Scan for the cell matching the given text and deliver its [x, y] coordinate at center. 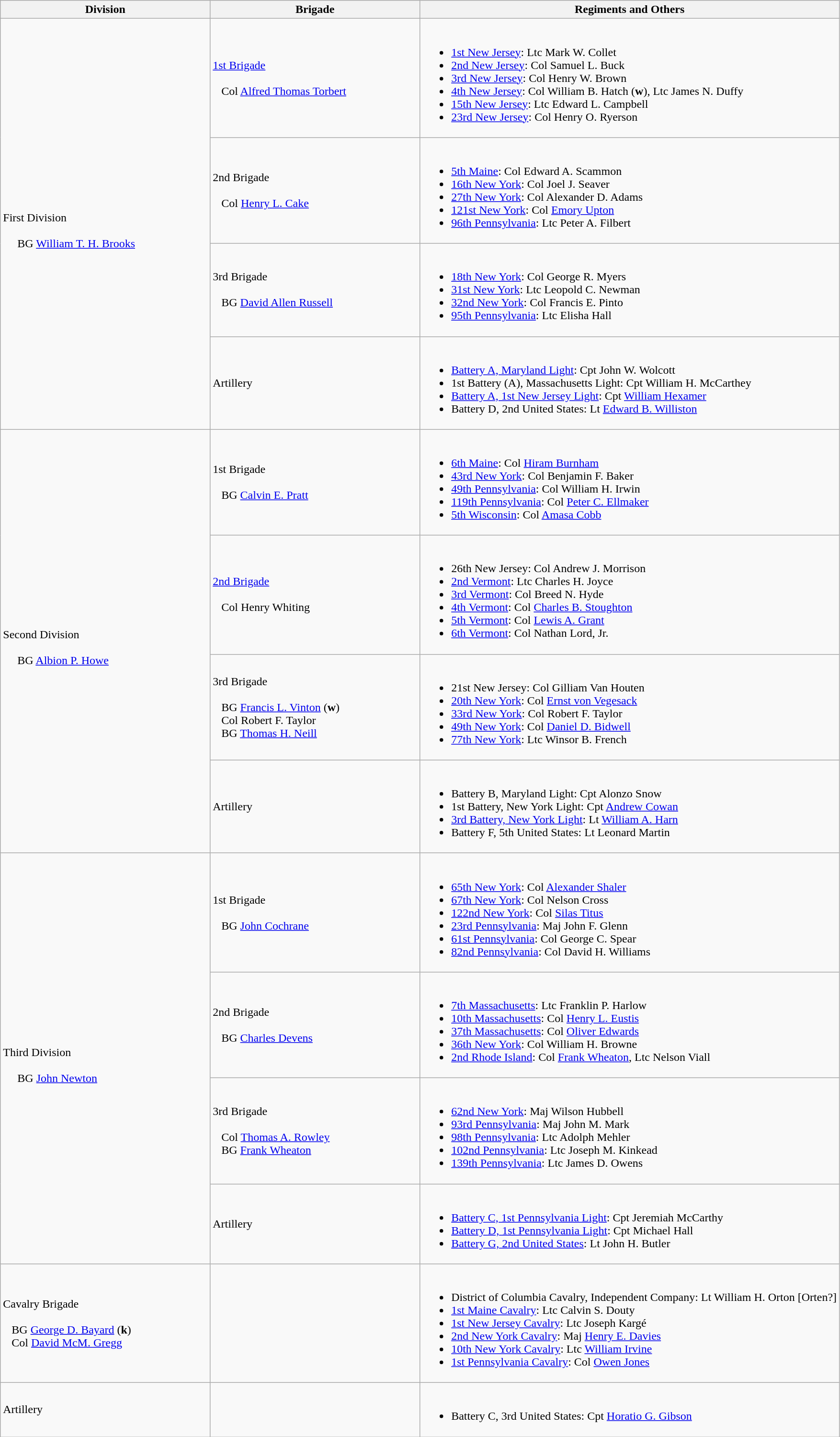
1st Brigade BG Calvin E. Pratt [315, 482]
2nd Brigade Col Henry L. Cake [315, 191]
2nd Brigade Col Henry Whiting [315, 595]
First Division BG William T. H. Brooks [105, 224]
Cavalry Brigade BG George D. Bayard (k) Col David McM. Gregg [105, 1323]
Division [105, 10]
2nd Brigade BG Charles Devens [315, 1024]
3rd Brigade Col Thomas A. Rowley BG Frank Wheaton [315, 1131]
Second Division BG Albion P. Howe [105, 641]
Third Division BG John Newton [105, 1058]
3rd Brigade BG Francis L. Vinton (w) Col Robert F. Taylor BG Thomas H. Neill [315, 707]
Regiments and Others [630, 10]
Brigade [315, 10]
3rd Brigade BG David Allen Russell [315, 290]
18th New York: Col George R. Myers31st New York: Ltc Leopold C. Newman32nd New York: Col Francis E. Pinto95th Pennsylvania: Ltc Elisha Hall [630, 290]
1st Brigade BG John Cochrane [315, 912]
1st Brigade Col Alfred Thomas Torbert [315, 78]
Battery C, 3rd United States: Cpt Horatio G. Gibson [630, 1410]
